Detect which cell encompasses the target text, then output its [X, Y] center coordinate. 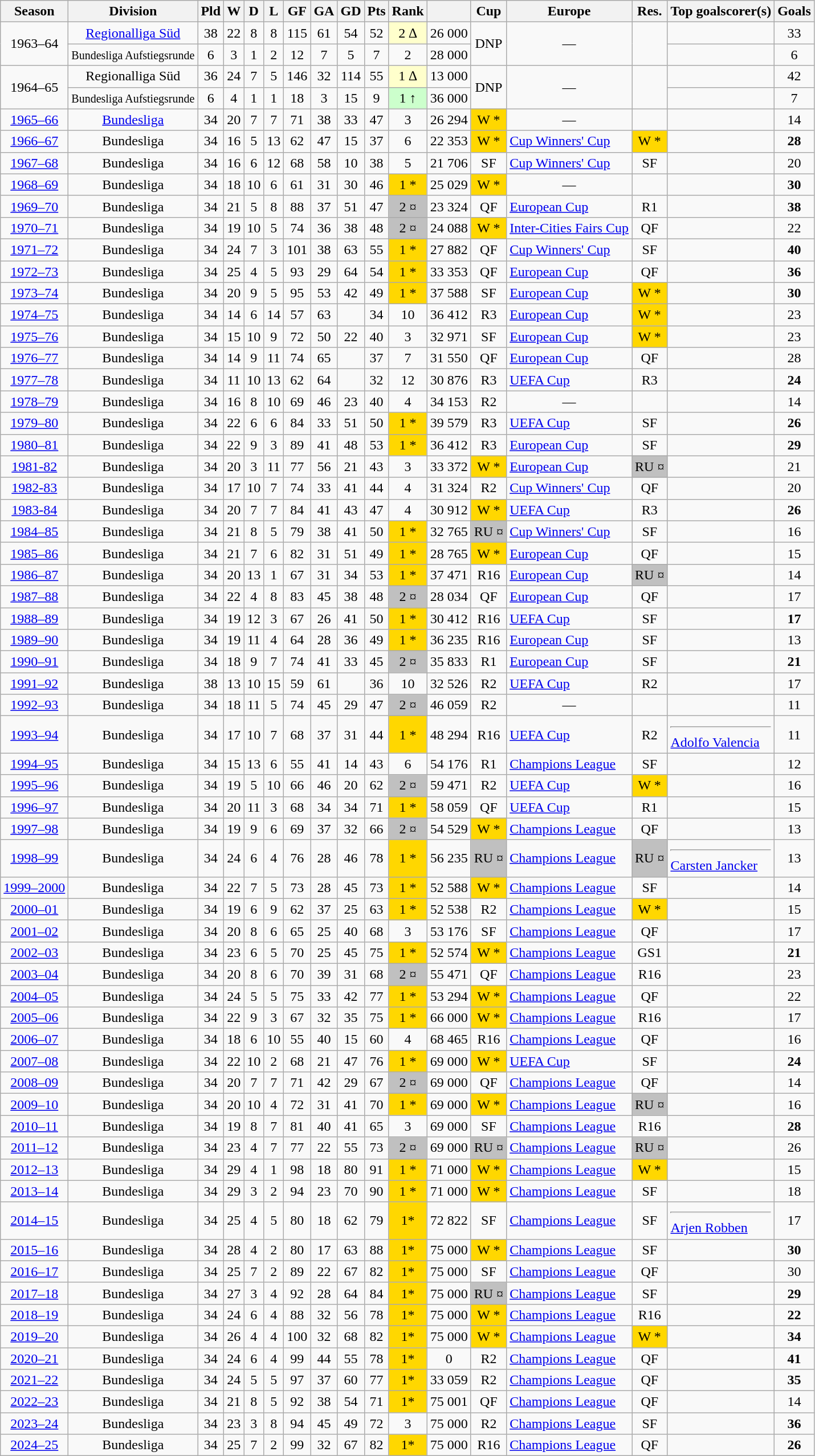
0 [449, 1359]
66 000 [449, 1018]
2009–10 [34, 1105]
1969–70 [34, 206]
72 822 [449, 1220]
Pld [211, 11]
68 465 [449, 1040]
1991–92 [34, 684]
1967–68 [34, 163]
34 153 [449, 402]
1966–67 [34, 141]
35 833 [449, 662]
32 765 [449, 531]
39 579 [449, 423]
100 [298, 1336]
1994–95 [34, 764]
1984–85 [34, 531]
1979–80 [34, 423]
Goals [794, 11]
1990–91 [34, 662]
58 059 [449, 807]
2021–22 [34, 1380]
2013–14 [34, 1191]
81 [298, 1126]
115 [298, 33]
Carsten Jancker [721, 858]
2011–12 [34, 1148]
GF [298, 11]
1968–69 [34, 185]
55 471 [449, 974]
Europe [569, 11]
31 324 [449, 488]
Division [133, 11]
2010–11 [34, 1126]
13 000 [449, 76]
32 526 [449, 684]
2006–07 [34, 1040]
26 000 [449, 33]
1996–97 [34, 807]
1995–96 [34, 786]
1985–86 [34, 553]
1976–77 [34, 358]
52 538 [449, 909]
52 [376, 33]
1978–79 [34, 402]
2019–20 [34, 1336]
31 550 [449, 358]
59 471 [449, 786]
28 000 [449, 55]
58 [324, 163]
1970–71 [34, 228]
Rank [408, 11]
22 353 [449, 141]
2 ∆ [408, 33]
27 [234, 1293]
1963–64 [34, 44]
2002–03 [34, 952]
26 294 [449, 120]
91 [376, 1169]
33 372 [449, 467]
GD [351, 11]
59 [298, 684]
2020–21 [34, 1359]
2003–04 [34, 974]
1 ∆ [408, 76]
2005–06 [34, 1018]
2014–15 [34, 1220]
2012–13 [34, 1169]
1993–94 [34, 735]
36 000 [449, 98]
1977–78 [34, 380]
90 [376, 1191]
1986–87 [34, 575]
37 471 [449, 575]
57 [298, 315]
1999–2000 [34, 887]
L [274, 11]
2017–18 [34, 1293]
1965–66 [34, 120]
1988–89 [34, 618]
93 [298, 272]
2004–05 [34, 996]
101 [298, 250]
37 588 [449, 293]
1 ↑ [408, 98]
1981-82 [34, 467]
GA [324, 11]
1971–72 [34, 250]
2018–19 [34, 1315]
1997–98 [34, 829]
2023–24 [34, 1424]
52 574 [449, 952]
56 235 [449, 858]
1974–75 [34, 315]
1973–74 [34, 293]
114 [351, 76]
52 588 [449, 887]
1972–73 [34, 272]
36 235 [449, 640]
W [234, 11]
30 876 [449, 380]
Season [34, 11]
2022–23 [34, 1402]
1975–76 [34, 337]
2007–08 [34, 1061]
Pts [376, 11]
146 [298, 76]
25 029 [449, 185]
30 912 [449, 510]
30 412 [449, 618]
1989–90 [34, 640]
97 [298, 1380]
Adolfo Valencia [721, 735]
27 882 [449, 250]
1982-83 [34, 488]
2016–17 [34, 1271]
28 034 [449, 596]
28 765 [449, 553]
39 [324, 974]
23 324 [449, 206]
98 [298, 1169]
54 529 [449, 829]
2008–09 [34, 1083]
83 [298, 596]
Inter-Cities Fairs Cup [569, 228]
95 [298, 293]
2001–02 [34, 931]
48 294 [449, 735]
33 353 [449, 272]
1980–81 [34, 445]
54 176 [449, 764]
24 088 [449, 228]
Res. [650, 11]
D [254, 11]
21 706 [449, 163]
Cup [488, 11]
Top goalscorer(s) [721, 11]
32 971 [449, 337]
1983-84 [34, 510]
53 294 [449, 996]
1998–99 [34, 858]
1992–93 [34, 705]
1964–65 [34, 87]
GS1 [650, 952]
Arjen Robben [721, 1220]
33 059 [449, 1380]
75 001 [449, 1402]
53 176 [449, 931]
2024–25 [34, 1445]
46 059 [449, 705]
1987–88 [34, 596]
2000–01 [34, 909]
2015–16 [34, 1250]
